Provide the [x, y] coordinate of the cell's center where the given text is located.  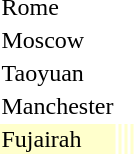
Manchester [58, 106]
Taoyuan [58, 73]
Fujairah [58, 139]
Moscow [58, 40]
